Capture the cell that displays the provided text and extract its (x, y) central coordinate. 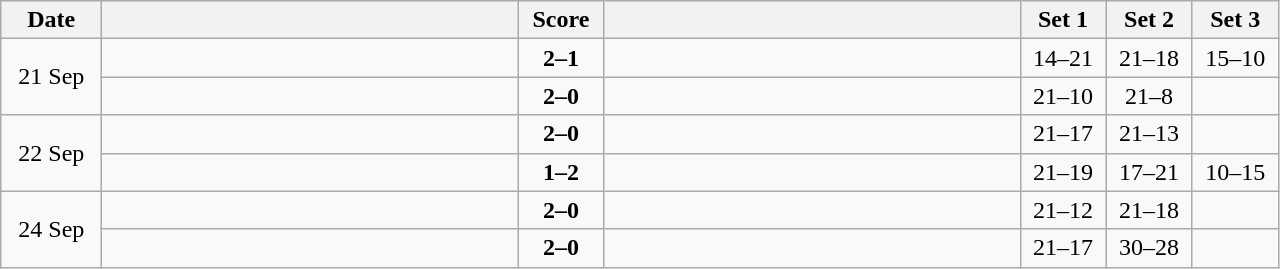
Set 2 (1149, 20)
24 Sep (52, 229)
15–10 (1235, 58)
30–28 (1149, 248)
21–12 (1063, 210)
21–13 (1149, 134)
22 Sep (52, 153)
21–8 (1149, 96)
1–2 (561, 172)
Set 3 (1235, 20)
Set 1 (1063, 20)
21 Sep (52, 77)
21–19 (1063, 172)
10–15 (1235, 172)
21–10 (1063, 96)
17–21 (1149, 172)
14–21 (1063, 58)
Score (561, 20)
Date (52, 20)
2–1 (561, 58)
